Capture the cell that displays the provided text and extract its [x, y] central coordinate. 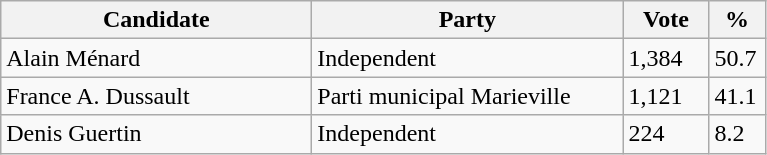
France A. Dussault [156, 96]
50.7 [737, 58]
1,384 [666, 58]
Parti municipal Marieville [468, 96]
Candidate [156, 20]
1,121 [666, 96]
Vote [666, 20]
224 [666, 134]
41.1 [737, 96]
Party [468, 20]
8.2 [737, 134]
% [737, 20]
Alain Ménard [156, 58]
Denis Guertin [156, 134]
